Scan for the cell matching the given text and deliver its [X, Y] coordinate at center. 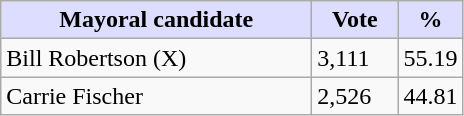
44.81 [430, 96]
Vote [355, 20]
55.19 [430, 58]
% [430, 20]
Bill Robertson (X) [156, 58]
Carrie Fischer [156, 96]
3,111 [355, 58]
Mayoral candidate [156, 20]
2,526 [355, 96]
